Output the (X, Y) coordinate of the center of the cell containing the given text.  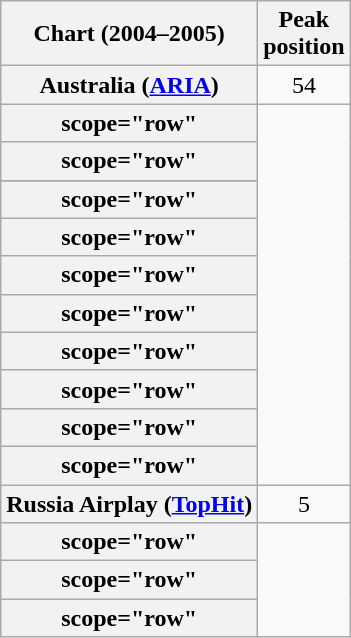
Russia Airplay (TopHit) (130, 503)
Peakposition (304, 34)
5 (304, 503)
Australia (ARIA) (130, 85)
Chart (2004–2005) (130, 34)
54 (304, 85)
